Identify which cell holds the provided text, then report its [X, Y] central coordinate. 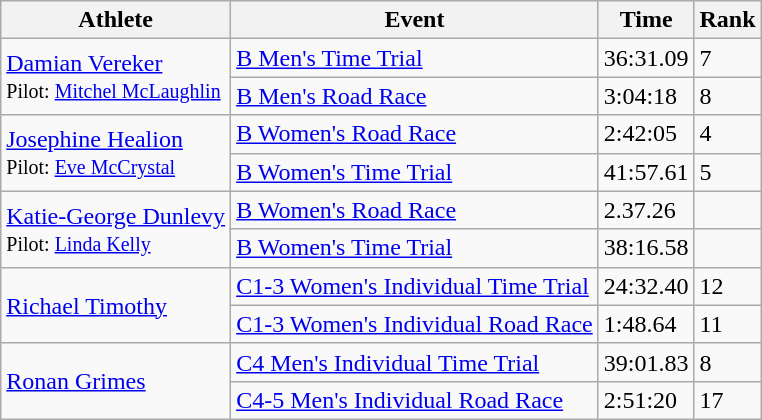
38:16.58 [646, 248]
B Men's Road Race [415, 96]
7 [728, 58]
12 [728, 286]
Event [415, 20]
11 [728, 324]
Richael Timothy [116, 305]
4 [728, 134]
Athlete [116, 20]
1:48.64 [646, 324]
41:57.61 [646, 172]
Josephine HealionPilot: Eve McCrystal [116, 153]
Ronan Grimes [116, 381]
39:01.83 [646, 362]
Rank [728, 20]
2:51:20 [646, 400]
Time [646, 20]
36:31.09 [646, 58]
2:42:05 [646, 134]
24:32.40 [646, 286]
B Men's Time Trial [415, 58]
C4 Men's Individual Time Trial [415, 362]
C1-3 Women's Individual Road Race [415, 324]
3:04:18 [646, 96]
Damian VerekerPilot: Mitchel McLaughlin [116, 77]
17 [728, 400]
5 [728, 172]
C1-3 Women's Individual Time Trial [415, 286]
C4-5 Men's Individual Road Race [415, 400]
2.37.26 [646, 210]
Katie-George DunlevyPilot: Linda Kelly [116, 229]
